Identify which cell holds the provided text, then report its [x, y] central coordinate. 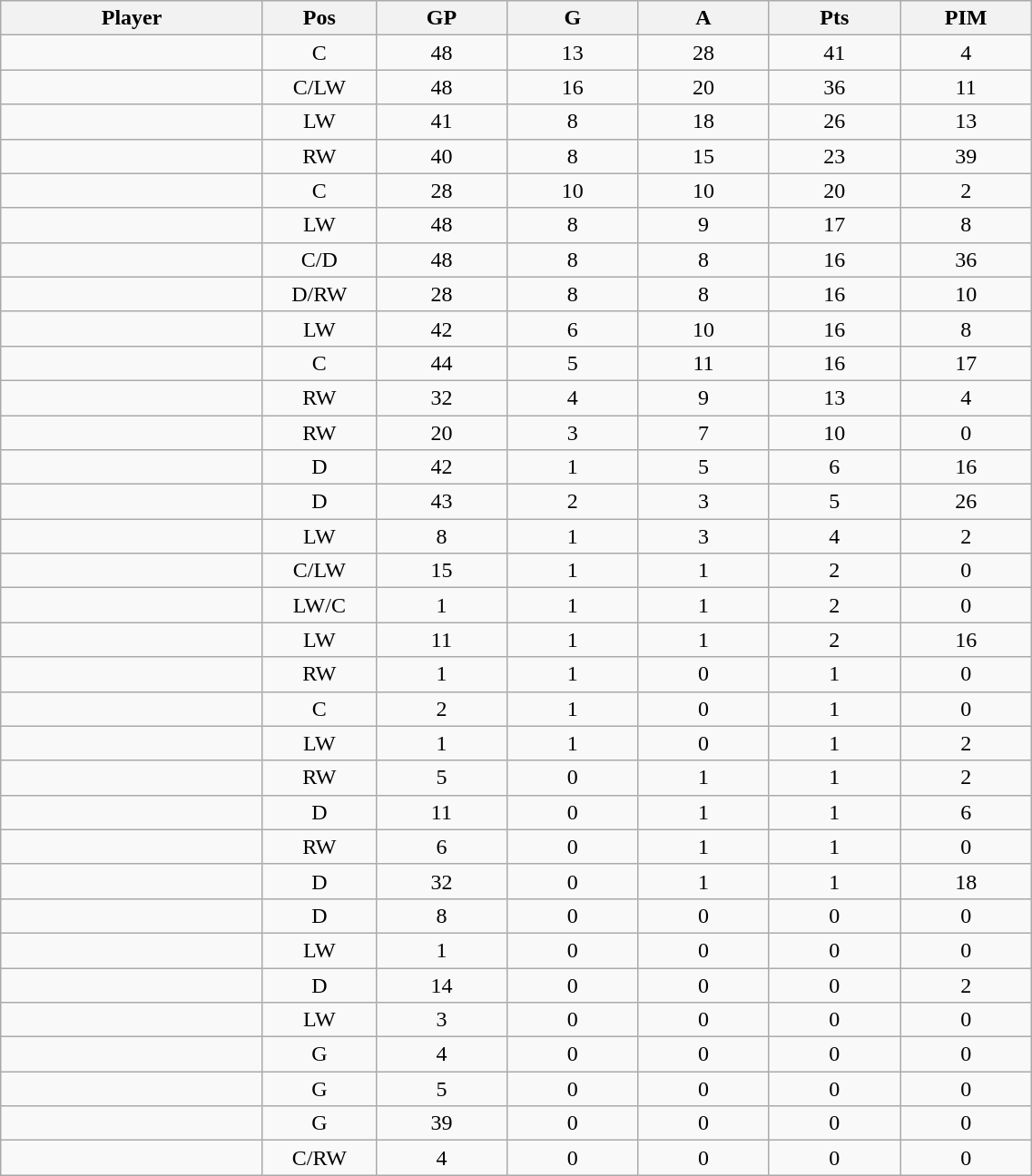
C/D [319, 260]
D/RW [319, 294]
C/RW [319, 1158]
44 [441, 363]
14 [441, 985]
43 [441, 502]
A [703, 18]
Pts [834, 18]
23 [834, 156]
GP [441, 18]
Player [133, 18]
Pos [319, 18]
LW/C [319, 605]
40 [441, 156]
7 [703, 433]
PIM [966, 18]
